Return [X, Y] of the center of cell containing provided text 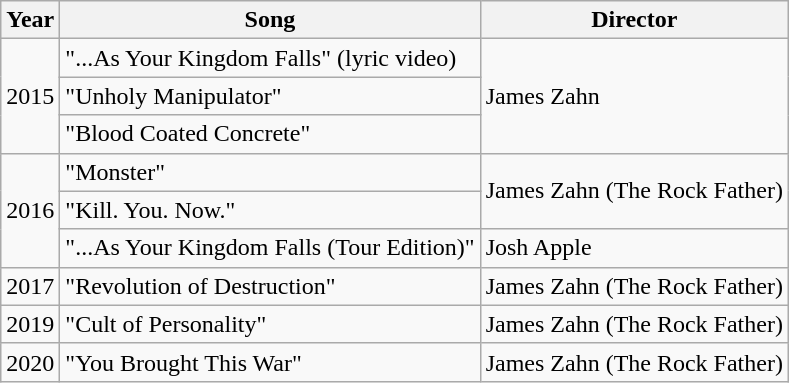
2016 [30, 210]
"Monster" [270, 172]
Director [634, 20]
2017 [30, 286]
"You Brought This War" [270, 362]
Song [270, 20]
Year [30, 20]
2020 [30, 362]
James Zahn [634, 96]
"Cult of Personality" [270, 324]
2019 [30, 324]
"Blood Coated Concrete" [270, 134]
"Unholy Manipulator" [270, 96]
2015 [30, 96]
"Kill. You. Now." [270, 210]
"Revolution of Destruction" [270, 286]
"...As Your Kingdom Falls (Tour Edition)" [270, 248]
Josh Apple [634, 248]
"...As Your Kingdom Falls" (lyric video) [270, 58]
